Identify which cell holds the provided text, then report its (x, y) central coordinate. 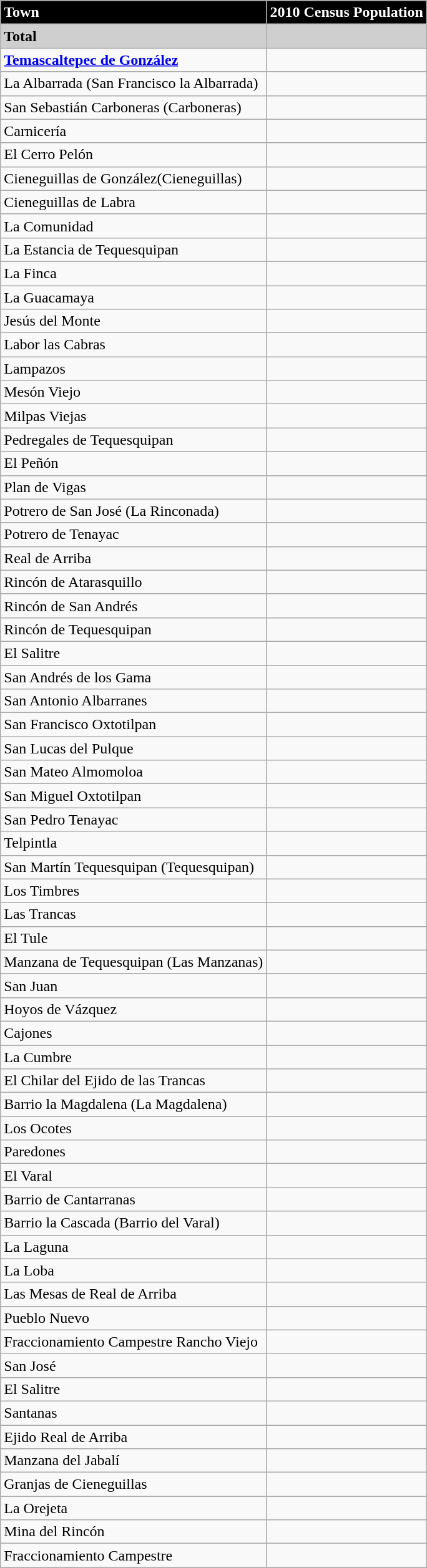
San Lucas del Pulque (134, 748)
El Varal (134, 1176)
Rincón de Atarasquillo (134, 582)
Barrio de Cantarranas (134, 1199)
El Tule (134, 938)
Potrero de San José (La Rinconada) (134, 511)
El Peñón (134, 463)
El Chilar del Ejido de las Trancas (134, 1081)
La Guacamaya (134, 298)
La Orejeta (134, 1508)
Cieneguillas de Labra (134, 202)
2010 Census Population (346, 12)
Rincón de San Andrés (134, 606)
El Cerro Pelón (134, 155)
Temascaltepec de González (134, 60)
Barrio la Cascada (Barrio del Varal) (134, 1223)
La Albarrada (San Francisco la Albarrada) (134, 84)
Manzana de Tequesquipan (Las Manzanas) (134, 962)
Jesús del Monte (134, 321)
Milpas Viejas (134, 416)
Cieneguillas de González(Cieneguillas) (134, 178)
Pedregales de Tequesquipan (134, 440)
La Estancia de Tequesquipan (134, 249)
La Cumbre (134, 1057)
San Pedro Tenayac (134, 820)
Cajones (134, 1033)
Town (134, 12)
Telpintla (134, 843)
Mesón Viejo (134, 392)
Plan de Vigas (134, 487)
Total (134, 36)
Los Timbres (134, 891)
San José (134, 1365)
Labor las Cabras (134, 345)
Carnicería (134, 131)
Santanas (134, 1413)
Fraccionamiento Campestre (134, 1556)
Pueblo Nuevo (134, 1318)
Fraccionamiento Campestre Rancho Viejo (134, 1342)
San Juan (134, 985)
San Francisco Oxtotilpan (134, 725)
San Sebastián Carboneras (Carboneras) (134, 107)
La Comunidad (134, 226)
San Andrés de los Gama (134, 677)
Lampazos (134, 369)
La Loba (134, 1270)
San Mateo Almomoloa (134, 772)
San Miguel Oxtotilpan (134, 796)
San Antonio Albarranes (134, 701)
Hoyos de Vázquez (134, 1009)
Manzana del Jabalí (134, 1461)
Paredones (134, 1152)
Granjas de Cieneguillas (134, 1484)
La Laguna (134, 1247)
Las Trancas (134, 914)
Barrio la Magdalena (La Magdalena) (134, 1105)
Mina del Rincón (134, 1532)
Potrero de Tenayac (134, 535)
San Martín Tequesquipan (Tequesquipan) (134, 867)
Las Mesas de Real de Arriba (134, 1294)
Rincón de Tequesquipan (134, 629)
Real de Arriba (134, 558)
Ejido Real de Arriba (134, 1436)
Los Ocotes (134, 1128)
La Finca (134, 273)
